Detect which cell encompasses the target text, then output its [x, y] center coordinate. 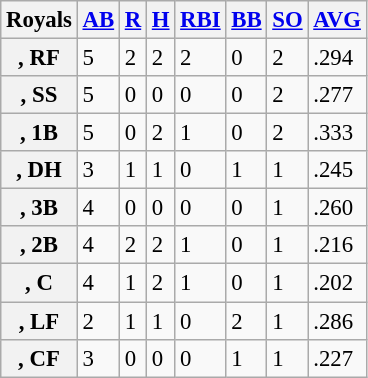
, RF [39, 58]
Royals [39, 20]
.333 [337, 133]
BB [246, 20]
, 3B [39, 208]
.245 [337, 170]
SO [288, 20]
, CF [39, 358]
, 1B [39, 133]
.216 [337, 245]
, 2B [39, 245]
AVG [337, 20]
, LF [39, 321]
R [132, 20]
.227 [337, 358]
H [160, 20]
.286 [337, 321]
, SS [39, 95]
RBI [200, 20]
, C [39, 283]
.277 [337, 95]
.202 [337, 283]
, DH [39, 170]
.294 [337, 58]
AB [98, 20]
.260 [337, 208]
